Find where the given text appears and provide that cell's center as (X, Y) coordinate. 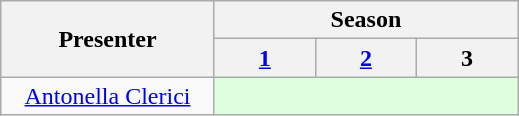
1 (264, 58)
2 (366, 58)
3 (466, 58)
Presenter (108, 39)
Antonella Clerici (108, 96)
Season (366, 20)
